Output the [x, y] coordinate of the center of the cell containing the given text.  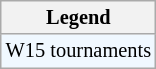
Legend [78, 17]
W15 tournaments [78, 51]
